Output the [x, y] coordinate of the center of the cell containing the given text.  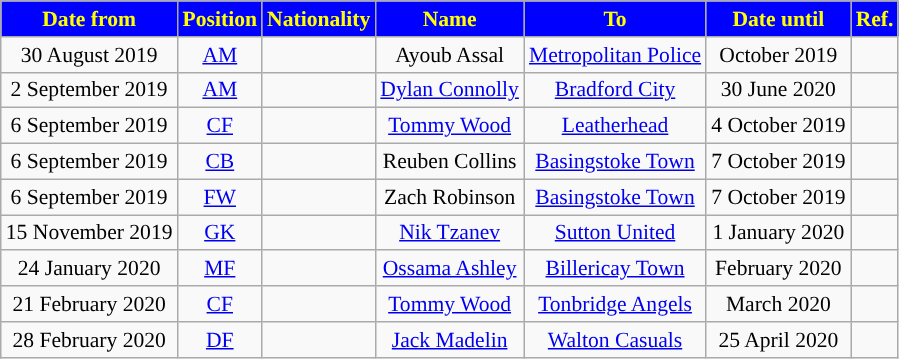
30 June 2020 [778, 90]
Walton Casuals [615, 340]
Dylan Connolly [450, 90]
Reuben Collins [450, 162]
Billericay Town [615, 269]
GK [220, 233]
DF [220, 340]
2 September 2019 [90, 90]
Position [220, 19]
21 February 2020 [90, 304]
Zach Robinson [450, 197]
Name [450, 19]
Date until [778, 19]
Bradford City [615, 90]
Ossama Ashley [450, 269]
October 2019 [778, 55]
Ref. [875, 19]
30 August 2019 [90, 55]
February 2020 [778, 269]
28 February 2020 [90, 340]
Ayoub Assal [450, 55]
Jack Madelin [450, 340]
Tonbridge Angels [615, 304]
1 January 2020 [778, 233]
FW [220, 197]
25 April 2020 [778, 340]
Date from [90, 19]
4 October 2019 [778, 126]
CB [220, 162]
Nik Tzanev [450, 233]
15 November 2019 [90, 233]
Leatherhead [615, 126]
Sutton United [615, 233]
Nationality [318, 19]
24 January 2020 [90, 269]
Metropolitan Police [615, 55]
March 2020 [778, 304]
To [615, 19]
MF [220, 269]
